Search for the cell housing the specified text and yield its [x, y] center coordinate. 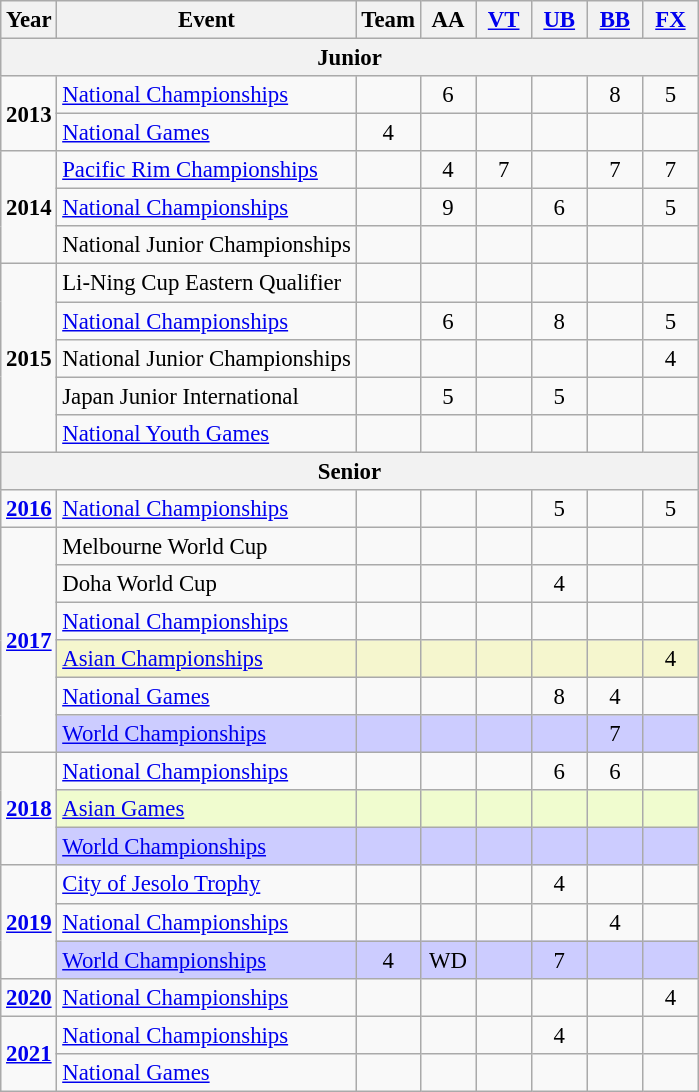
FX [671, 20]
2015 [29, 358]
Senior [350, 471]
AA [448, 20]
WD [448, 960]
Junior [350, 58]
BB [615, 20]
Pacific Rim Championships [206, 170]
Asian Championships [206, 659]
Team [388, 20]
2020 [29, 997]
Japan Junior International [206, 396]
2021 [29, 1054]
VT [504, 20]
Asian Games [206, 809]
9 [448, 208]
2016 [29, 509]
2019 [29, 922]
2014 [29, 208]
2017 [29, 640]
Event [206, 20]
Melbourne World Cup [206, 546]
Li-Ning Cup Eastern Qualifier [206, 283]
City of Jesolo Trophy [206, 885]
National Youth Games [206, 433]
Doha World Cup [206, 584]
2018 [29, 810]
2013 [29, 114]
Year [29, 20]
UB [559, 20]
